Scan for the cell matching the given text and deliver its [X, Y] coordinate at center. 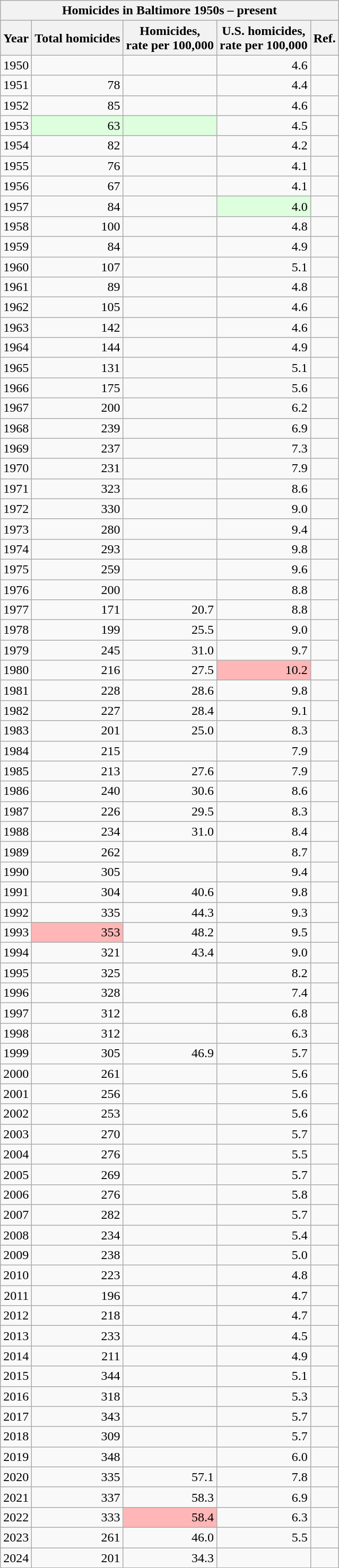
1996 [16, 993]
46.0 [170, 1537]
2001 [16, 1094]
57.1 [170, 1477]
1987 [16, 811]
U.S. homicides, rate per 100,000 [264, 38]
2019 [16, 1457]
227 [77, 711]
7.4 [264, 993]
2017 [16, 1416]
1967 [16, 408]
1952 [16, 105]
256 [77, 1094]
1977 [16, 610]
1957 [16, 206]
1964 [16, 348]
1997 [16, 1013]
Homicides, rate per 100,000 [170, 38]
1989 [16, 852]
2023 [16, 1537]
1990 [16, 872]
107 [77, 267]
218 [77, 1316]
1963 [16, 327]
323 [77, 489]
228 [77, 690]
1993 [16, 933]
337 [77, 1497]
2018 [16, 1437]
9.7 [264, 650]
131 [77, 368]
343 [77, 1416]
10.2 [264, 670]
2006 [16, 1194]
2008 [16, 1235]
199 [77, 630]
5.8 [264, 1194]
2021 [16, 1497]
5.4 [264, 1235]
237 [77, 448]
1951 [16, 85]
27.6 [170, 771]
4.2 [264, 146]
1973 [16, 529]
89 [77, 287]
4.0 [264, 206]
240 [77, 791]
175 [77, 388]
28.4 [170, 711]
30.6 [170, 791]
48.2 [170, 933]
213 [77, 771]
1974 [16, 549]
1983 [16, 731]
2022 [16, 1517]
1970 [16, 468]
1999 [16, 1053]
58.4 [170, 1517]
1965 [16, 368]
1985 [16, 771]
1968 [16, 428]
Homicides in Baltimore 1950s – present [170, 11]
34.3 [170, 1557]
1962 [16, 307]
2013 [16, 1336]
9.3 [264, 912]
Total homicides [77, 38]
1956 [16, 186]
5.3 [264, 1396]
325 [77, 973]
8.4 [264, 831]
328 [77, 993]
344 [77, 1376]
7.3 [264, 448]
2020 [16, 1477]
76 [77, 166]
245 [77, 650]
1954 [16, 146]
353 [77, 933]
231 [77, 468]
1966 [16, 388]
1981 [16, 690]
318 [77, 1396]
280 [77, 529]
40.6 [170, 892]
1982 [16, 711]
2003 [16, 1134]
63 [77, 126]
1976 [16, 590]
78 [77, 85]
1980 [16, 670]
28.6 [170, 690]
1955 [16, 166]
216 [77, 670]
215 [77, 751]
9.1 [264, 711]
5.0 [264, 1255]
1995 [16, 973]
1978 [16, 630]
238 [77, 1255]
253 [77, 1114]
105 [77, 307]
6.8 [264, 1013]
29.5 [170, 811]
2010 [16, 1275]
27.5 [170, 670]
1960 [16, 267]
2000 [16, 1074]
25.0 [170, 731]
144 [77, 348]
1953 [16, 126]
25.5 [170, 630]
239 [77, 428]
1998 [16, 1033]
58.3 [170, 1497]
1975 [16, 569]
2012 [16, 1316]
1958 [16, 226]
1994 [16, 953]
6.2 [264, 408]
2015 [16, 1376]
9.6 [264, 569]
100 [77, 226]
321 [77, 953]
304 [77, 892]
233 [77, 1336]
8.7 [264, 852]
1992 [16, 912]
293 [77, 549]
1988 [16, 831]
348 [77, 1457]
1972 [16, 509]
7.8 [264, 1477]
1969 [16, 448]
6.0 [264, 1457]
44.3 [170, 912]
2004 [16, 1154]
333 [77, 1517]
2005 [16, 1174]
1986 [16, 791]
82 [77, 146]
171 [77, 610]
20.7 [170, 610]
1971 [16, 489]
2011 [16, 1296]
270 [77, 1134]
259 [77, 569]
2014 [16, 1356]
67 [77, 186]
2016 [16, 1396]
223 [77, 1275]
43.4 [170, 953]
1979 [16, 650]
309 [77, 1437]
Year [16, 38]
4.4 [264, 85]
330 [77, 509]
9.5 [264, 933]
226 [77, 811]
142 [77, 327]
262 [77, 852]
1950 [16, 65]
2009 [16, 1255]
2007 [16, 1215]
2002 [16, 1114]
Ref. [325, 38]
46.9 [170, 1053]
85 [77, 105]
196 [77, 1296]
1984 [16, 751]
211 [77, 1356]
1991 [16, 892]
1961 [16, 287]
2024 [16, 1557]
282 [77, 1215]
1959 [16, 246]
269 [77, 1174]
8.2 [264, 973]
